Locate the cell with the specified text and output its (x, y) center coordinate. 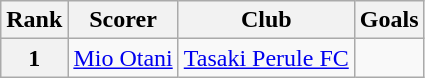
Scorer (123, 20)
Rank (34, 20)
Mio Otani (123, 58)
Club (266, 20)
Goals (389, 20)
Tasaki Perule FC (266, 58)
1 (34, 58)
